Return the [X, Y] coordinate for the center point of the cell that contains the specified text.  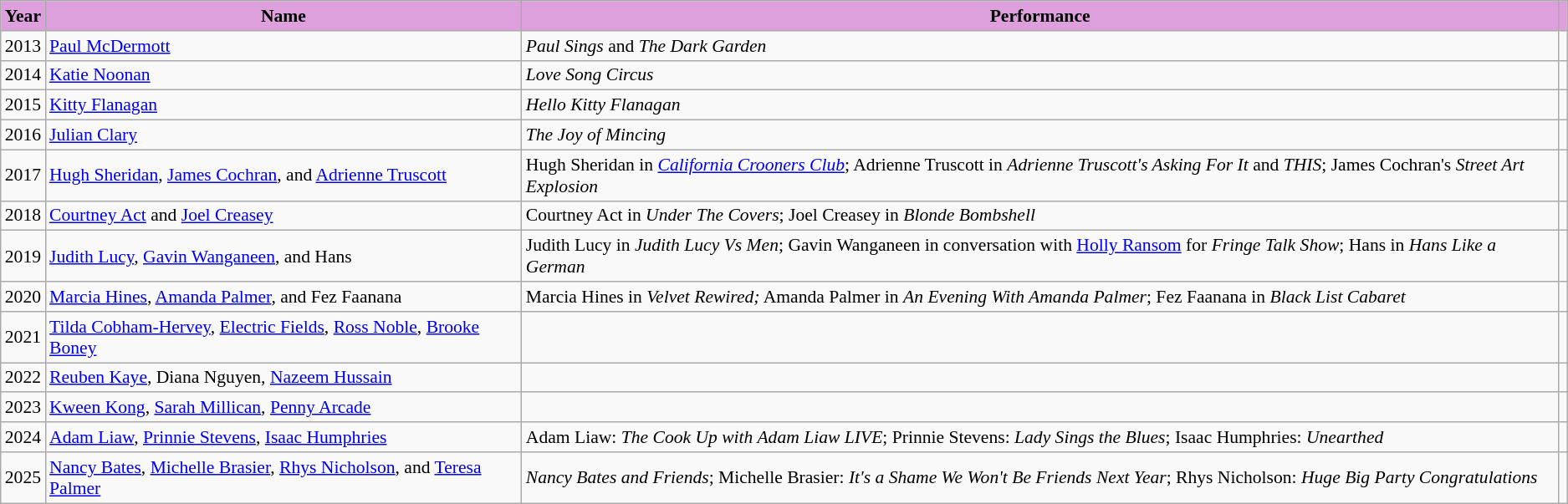
2022 [23, 378]
Kween Kong, Sarah Millican, Penny Arcade [283, 408]
Marcia Hines, Amanda Palmer, and Fez Faanana [283, 297]
Nancy Bates, Michelle Brasier, Rhys Nicholson, and Teresa Palmer [283, 478]
Adam Liaw: The Cook Up with Adam Liaw LIVE; Prinnie Stevens: Lady Sings the Blues; Isaac Humphries: Unearthed [1040, 437]
Courtney Act and Joel Creasey [283, 216]
Kitty Flanagan [283, 105]
2014 [23, 75]
Performance [1040, 16]
2019 [23, 256]
2025 [23, 478]
2020 [23, 297]
Love Song Circus [1040, 75]
The Joy of Mincing [1040, 135]
Reuben Kaye, Diana Nguyen, Nazeem Hussain [283, 378]
Paul McDermott [283, 46]
Courtney Act in Under The Covers; Joel Creasey in Blonde Bombshell [1040, 216]
Tilda Cobham-Hervey, Electric Fields, Ross Noble, Brooke Boney [283, 338]
Hugh Sheridan, James Cochran, and Adrienne Truscott [283, 176]
2017 [23, 176]
2015 [23, 105]
Year [23, 16]
Hugh Sheridan in California Crooners Club; Adrienne Truscott in Adrienne Truscott's Asking For It and THIS; James Cochran's Street Art Explosion [1040, 176]
Name [283, 16]
Adam Liaw, Prinnie Stevens, Isaac Humphries [283, 437]
2024 [23, 437]
Hello Kitty Flanagan [1040, 105]
2023 [23, 408]
2013 [23, 46]
2021 [23, 338]
Judith Lucy in Judith Lucy Vs Men; Gavin Wanganeen in conversation with Holly Ransom for Fringe Talk Show; Hans in Hans Like a German [1040, 256]
Paul Sings and The Dark Garden [1040, 46]
Marcia Hines in Velvet Rewired; Amanda Palmer in An Evening With Amanda Palmer; Fez Faanana in Black List Cabaret [1040, 297]
Katie Noonan [283, 75]
Judith Lucy, Gavin Wanganeen, and Hans [283, 256]
2016 [23, 135]
Nancy Bates and Friends; Michelle Brasier: It's a Shame We Won't Be Friends Next Year; Rhys Nicholson: Huge Big Party Congratulations [1040, 478]
Julian Clary [283, 135]
2018 [23, 216]
